Extract the (X, Y) coordinate from the center of the cell holding the provided text.  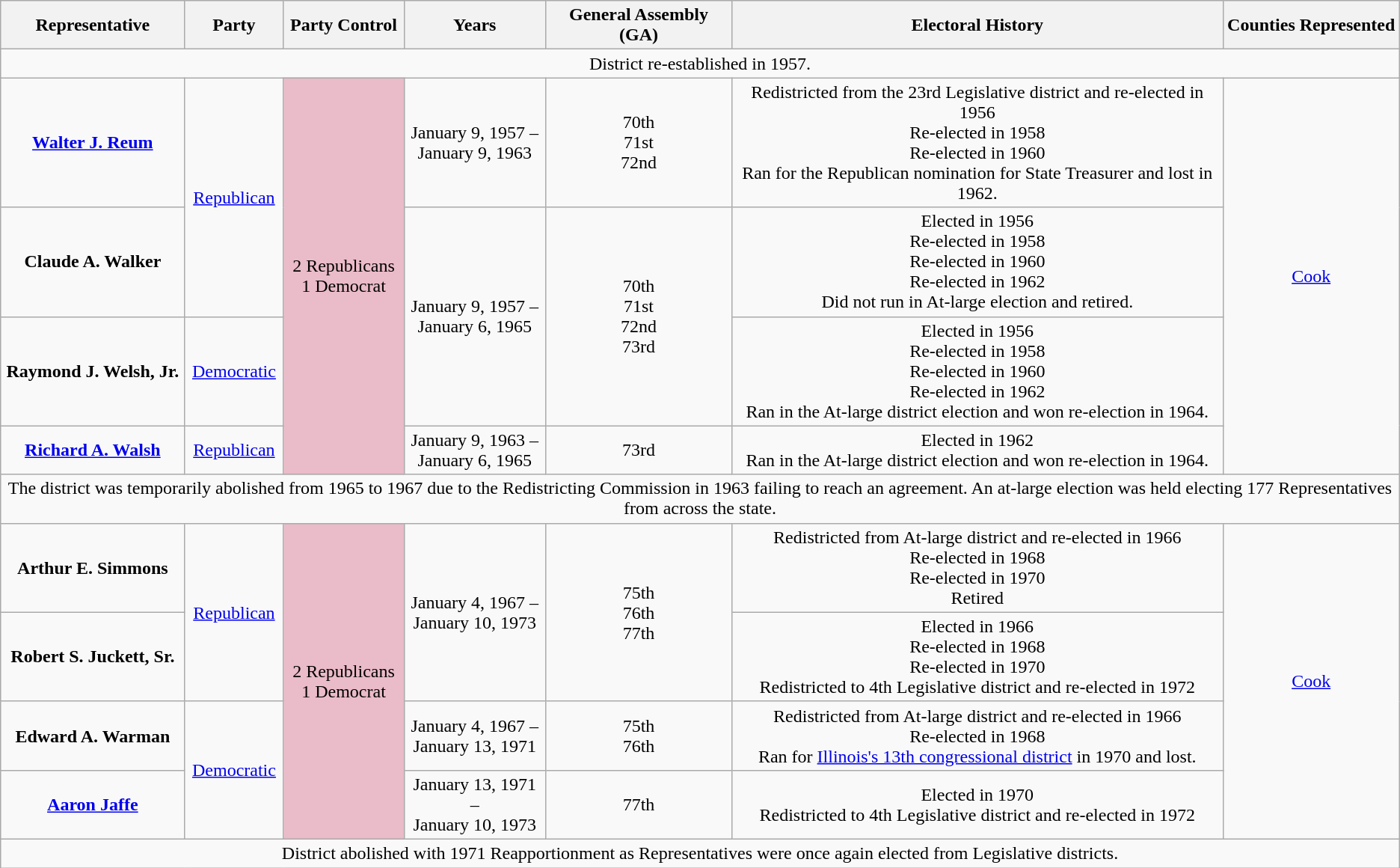
70th71st72nd73rd (639, 317)
District re-established in 1957. (700, 64)
January 9, 1957 –January 9, 1963 (474, 142)
Elected in 1956Re-elected in 1958Re-elected in 1960Re-elected in 1962Ran in the At-large district election and won re-election in 1964. (977, 371)
Walter J. Reum (93, 142)
Richard A. Walsh (93, 450)
Arthur E. Simmons (93, 567)
Electoral History (977, 25)
January 9, 1957 –January 6, 1965 (474, 317)
Party (234, 25)
General Assembly (GA) (639, 25)
Elected in 1956Re-elected in 1958Re-elected in 1960Re-elected in 1962Did not run in At-large election and retired. (977, 262)
Edward A. Warman (93, 736)
75th76th77th (639, 612)
Party Control (344, 25)
January 9, 1963 –January 6, 1965 (474, 450)
Elected in 1962Ran in the At-large district election and won re-election in 1964. (977, 450)
Aaron Jaffe (93, 804)
Elected in 1970Redistricted to 4th Legislative district and re-elected in 1972 (977, 804)
77th (639, 804)
Representative (93, 25)
January 13, 1971 –January 10, 1973 (474, 804)
Redistricted from At-large district and re-elected in 1966Re-elected in 1968Re-elected in 1970Retired (977, 567)
Counties Represented (1311, 25)
73rd (639, 450)
Claude A. Walker (93, 262)
Years (474, 25)
75th76th (639, 736)
District abolished with 1971 Reapportionment as Representatives were once again elected from Legislative districts. (700, 853)
Robert S. Juckett, Sr. (93, 657)
January 4, 1967 –January 13, 1971 (474, 736)
January 4, 1967 –January 10, 1973 (474, 612)
Redistricted from At-large district and re-elected in 1966Re-elected in 1968Ran for Illinois's 13th congressional district in 1970 and lost. (977, 736)
Elected in 1966Re-elected in 1968Re-elected in 1970Redistricted to 4th Legislative district and re-elected in 1972 (977, 657)
70th71st72nd (639, 142)
Raymond J. Welsh, Jr. (93, 371)
